Pinpoint the cell where the given text exists, returning its (x, y) midpoint coordinate. 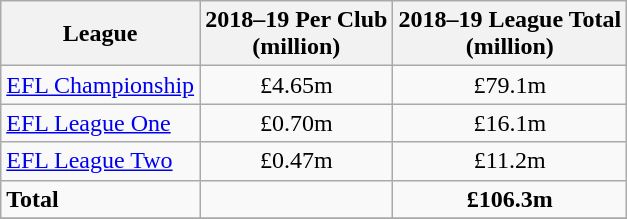
EFL League Two (100, 161)
£106.3m (510, 199)
Total (100, 199)
£16.1m (510, 123)
£11.2m (510, 161)
£4.65m (296, 85)
£79.1m (510, 85)
£0.70m (296, 123)
League (100, 34)
2018–19 Per Club (million) (296, 34)
EFL Championship (100, 85)
2018–19 League Total (million) (510, 34)
EFL League One (100, 123)
£0.47m (296, 161)
